Find where the given text appears and provide that cell's center as (X, Y) coordinate. 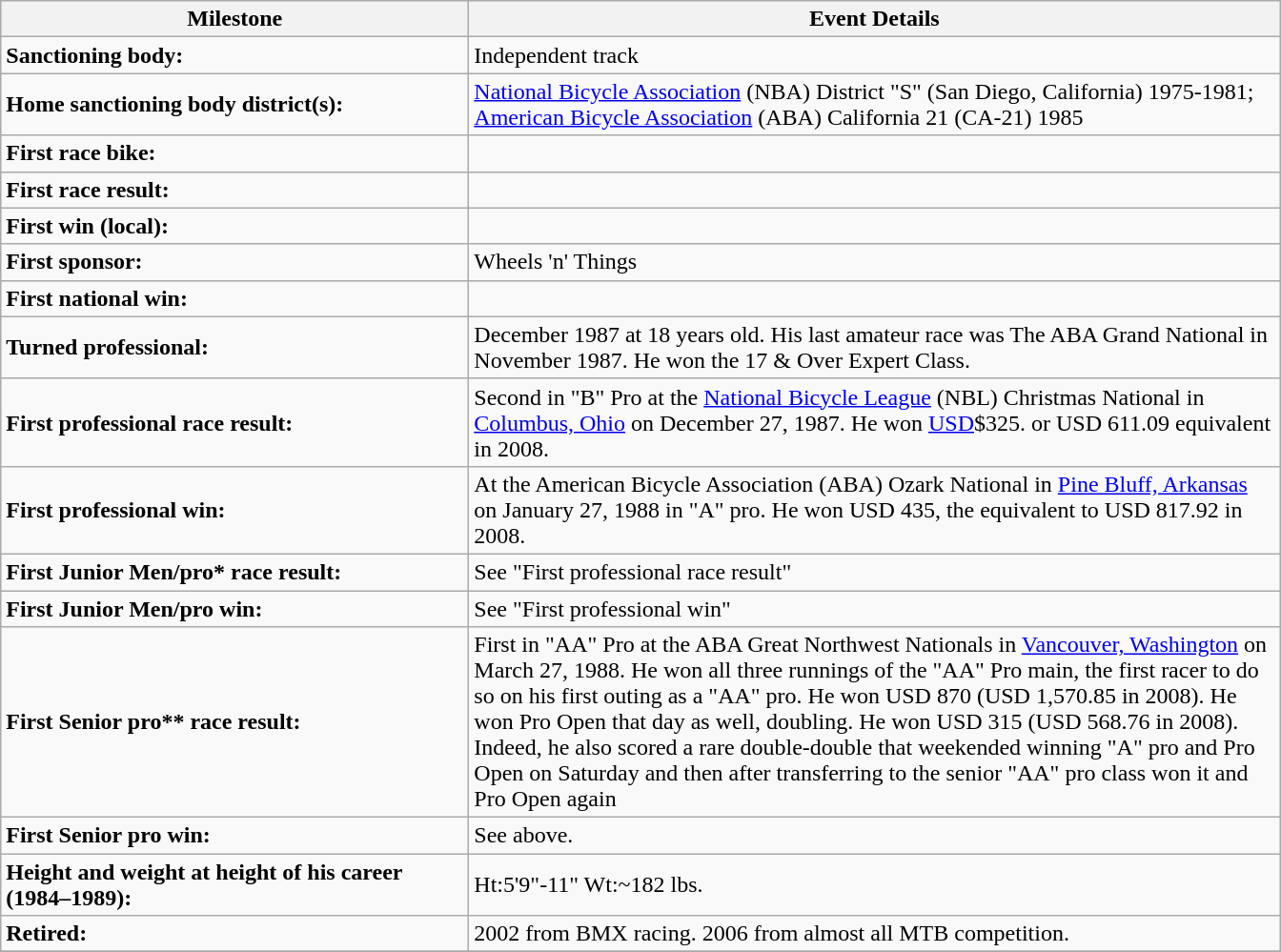
First sponsor: (234, 262)
First Senior pro** race result: (234, 722)
First win (local): (234, 226)
Ht:5'9"-11" Wt:~182 lbs. (875, 884)
See above. (875, 836)
Milestone (234, 19)
2002 from BMX racing. 2006 from almost all MTB competition. (875, 934)
First professional win: (234, 510)
First Senior pro win: (234, 836)
Home sanctioning body district(s): (234, 105)
First national win: (234, 298)
Wheels 'n' Things (875, 262)
First race bike: (234, 153)
Turned professional: (234, 347)
National Bicycle Association (NBA) District "S" (San Diego, California) 1975-1981; American Bicycle Association (ABA) California 21 (CA-21) 1985 (875, 105)
First professional race result: (234, 422)
First race result: (234, 190)
Retired: (234, 934)
Sanctioning body: (234, 55)
See "First professional win" (875, 609)
Event Details (875, 19)
Independent track (875, 55)
First Junior Men/pro* race result: (234, 572)
Height and weight at height of his career (1984–1989): (234, 884)
December 1987 at 18 years old. His last amateur race was The ABA Grand National in November 1987. He won the 17 & Over Expert Class. (875, 347)
First Junior Men/pro win: (234, 609)
See "First professional race result" (875, 572)
